Output the [x, y] coordinate of the center of the cell containing the given text.  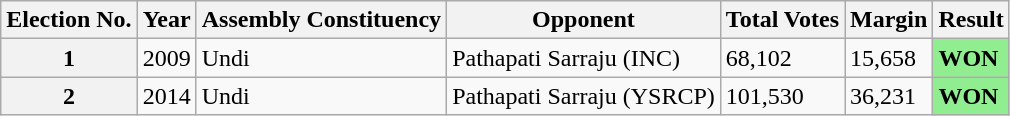
2009 [166, 58]
15,658 [889, 58]
36,231 [889, 96]
Pathapati Sarraju (INC) [584, 58]
68,102 [782, 58]
Pathapati Sarraju (YSRCP) [584, 96]
Year [166, 20]
2 [69, 96]
Total Votes [782, 20]
2014 [166, 96]
Election No. [69, 20]
Margin [889, 20]
101,530 [782, 96]
Assembly Constituency [321, 20]
Result [971, 20]
1 [69, 58]
Opponent [584, 20]
